Detect which cell encompasses the target text, then output its (x, y) center coordinate. 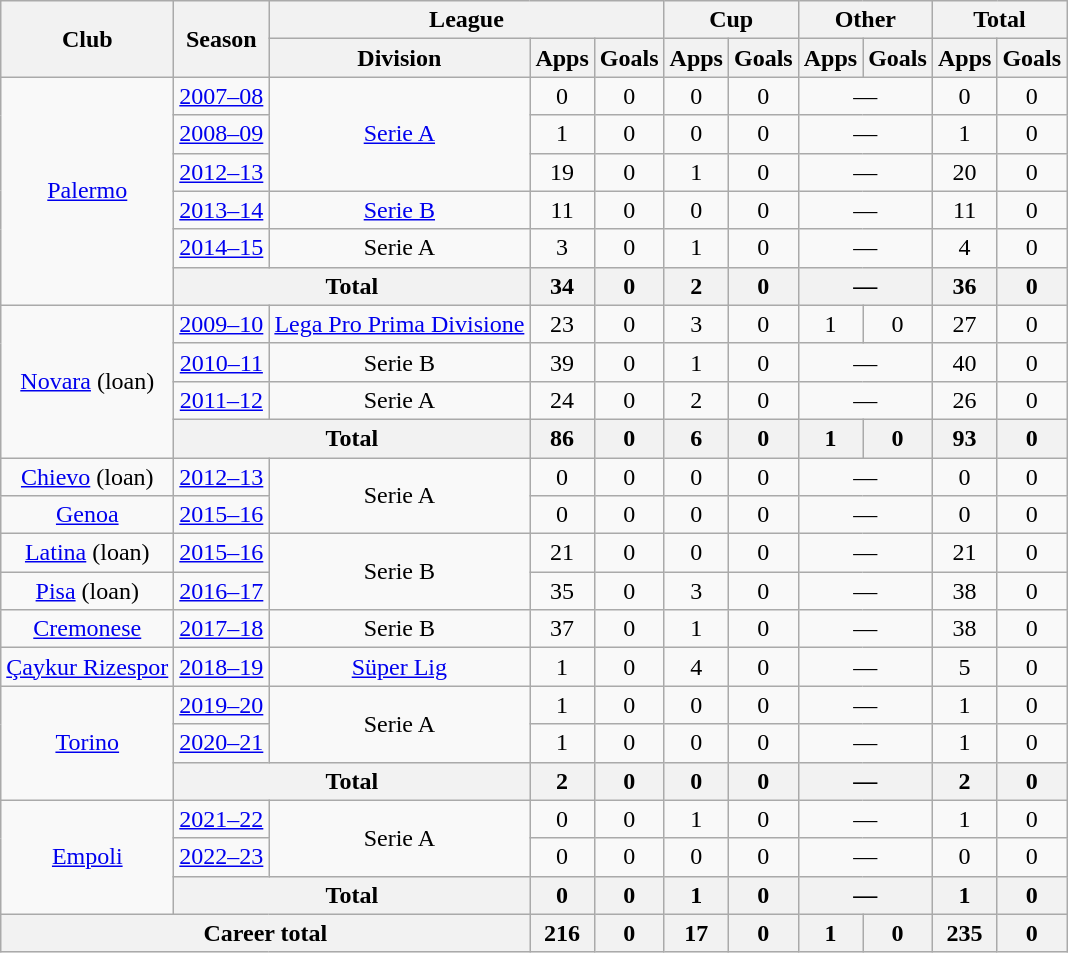
Torino (88, 743)
Çaykur Rizespor (88, 667)
Palermo (88, 191)
26 (964, 400)
17 (696, 933)
Cup (731, 20)
36 (964, 286)
23 (562, 324)
Season (222, 39)
Pisa (loan) (88, 591)
5 (964, 667)
Division (400, 58)
2022–23 (222, 857)
2020–21 (222, 743)
2017–18 (222, 629)
Genoa (88, 515)
2008–09 (222, 134)
2013–14 (222, 210)
37 (562, 629)
2016–17 (222, 591)
86 (562, 438)
6 (696, 438)
2007–08 (222, 96)
40 (964, 362)
93 (964, 438)
35 (562, 591)
2010–11 (222, 362)
Career total (266, 933)
Empoli (88, 857)
216 (562, 933)
2019–20 (222, 705)
20 (964, 172)
235 (964, 933)
34 (562, 286)
2021–22 (222, 819)
Cremonese (88, 629)
Novara (loan) (88, 381)
39 (562, 362)
Lega Pro Prima Divisione (400, 324)
Other (865, 20)
Chievo (loan) (88, 477)
2009–10 (222, 324)
2011–12 (222, 400)
19 (562, 172)
Club (88, 39)
27 (964, 324)
League (466, 20)
Süper Lig (400, 667)
2014–15 (222, 248)
24 (562, 400)
Latina (loan) (88, 553)
2018–19 (222, 667)
